Extract the (X, Y) coordinate from the center of the cell holding the provided text.  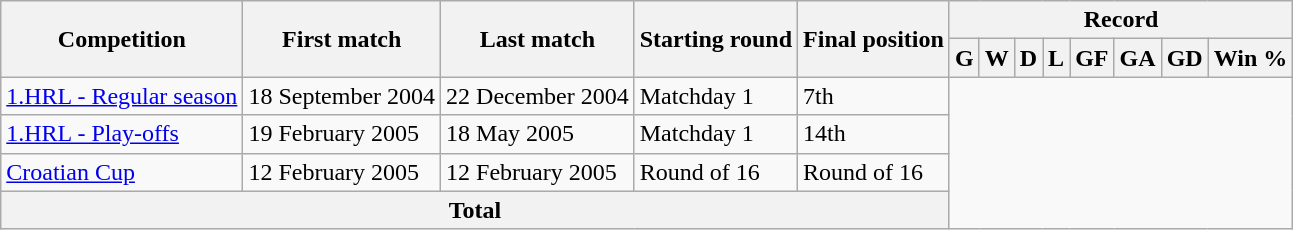
18 May 2005 (538, 134)
W (996, 58)
GD (1184, 58)
19 February 2005 (342, 134)
7th (874, 96)
Final position (874, 39)
Last match (538, 39)
GF (1092, 58)
L (1056, 58)
Record (1120, 20)
Competition (122, 39)
22 December 2004 (538, 96)
GA (1138, 58)
Croatian Cup (122, 172)
14th (874, 134)
First match (342, 39)
1.HRL - Regular season (122, 96)
Win % (1250, 58)
Total (476, 210)
Starting round (716, 39)
G (964, 58)
1.HRL - Play-offs (122, 134)
D (1028, 58)
18 September 2004 (342, 96)
